Return the (X, Y) coordinate for the center point of the cell that contains the specified text.  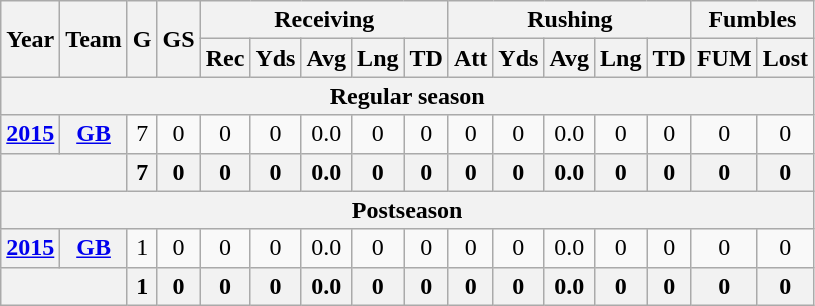
Year (30, 39)
Fumbles (752, 20)
Rec (225, 58)
Rushing (570, 20)
FUM (724, 58)
Lost (785, 58)
Receiving (324, 20)
G (142, 39)
Team (94, 39)
Postseason (408, 210)
Regular season (408, 96)
GS (178, 39)
Att (470, 58)
